Return [x, y] of the center of cell containing provided text 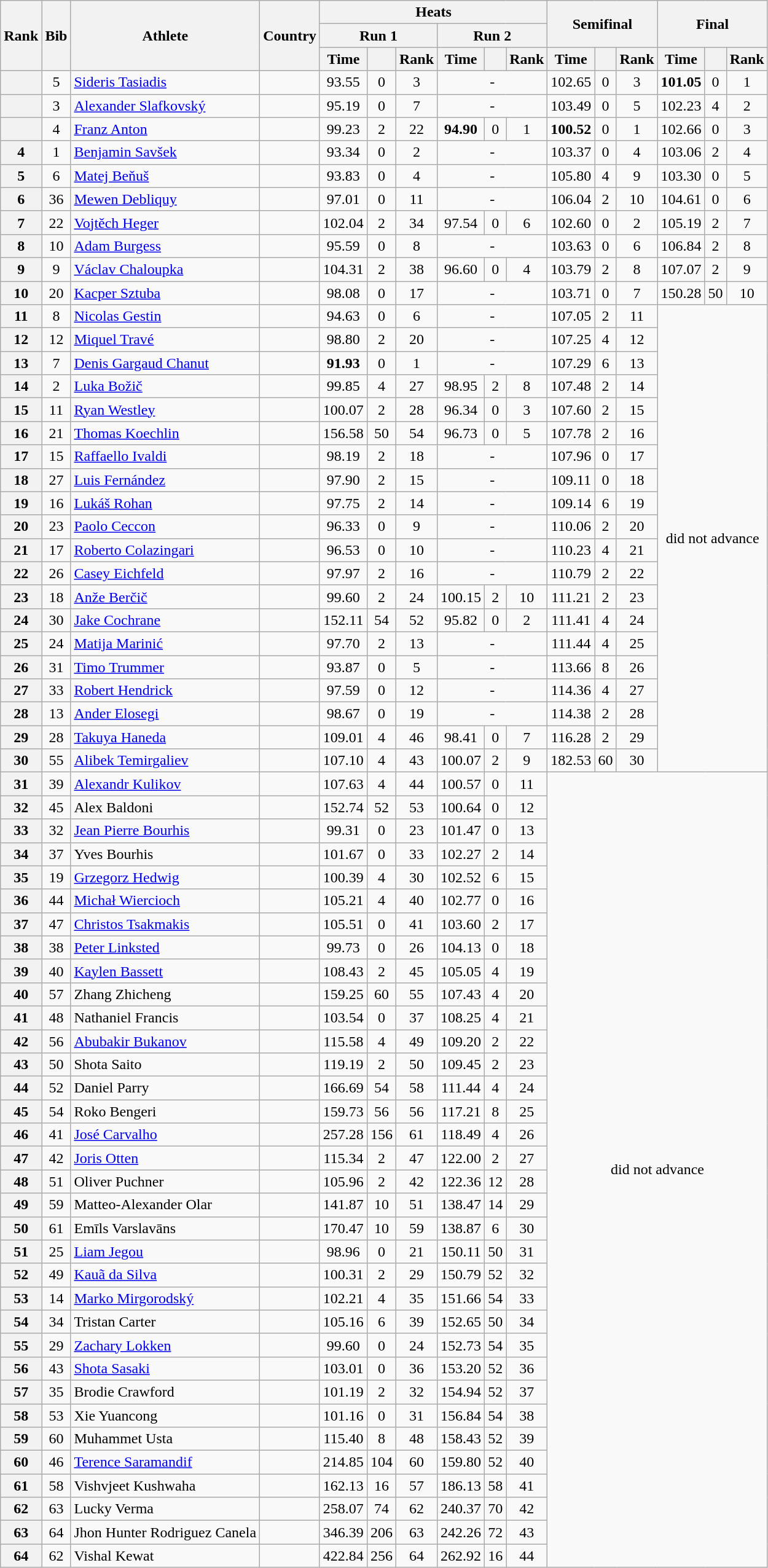
99.85 [343, 386]
105.96 [343, 1182]
98.96 [343, 1252]
Raffaello Ivaldi [165, 457]
98.80 [343, 340]
93.34 [343, 152]
105.05 [461, 971]
Michał Wiercioch [165, 901]
Oliver Puchner [165, 1182]
103.71 [571, 293]
104.31 [343, 269]
150.79 [461, 1275]
158.43 [461, 1439]
103.06 [681, 152]
Marko Mirgorodský [165, 1298]
152.65 [461, 1322]
258.07 [343, 1509]
Christos Tsakmakis [165, 924]
103.79 [571, 269]
Denis Gargaud Chanut [165, 363]
122.00 [461, 1158]
Grzegorz Hedwig [165, 877]
Vishal Kewat [165, 1556]
152.11 [343, 620]
156.84 [461, 1415]
104.13 [461, 947]
107.78 [571, 433]
214.85 [343, 1462]
107.10 [343, 761]
106.84 [681, 246]
159.73 [343, 1111]
Abubakir Bukanov [165, 1041]
Daniel Parry [165, 1088]
102.23 [681, 106]
101.67 [343, 854]
Miquel Travé [165, 340]
97.97 [343, 573]
Timo Trummer [165, 667]
101.47 [461, 831]
Run 1 [378, 36]
103.60 [461, 924]
Country [290, 36]
91.93 [343, 363]
Alex Baldoni [165, 807]
170.47 [343, 1228]
Kaylen Bassett [165, 971]
159.80 [461, 1462]
152.73 [461, 1345]
108.25 [461, 1017]
102.66 [681, 129]
Bib [57, 36]
Mewen Debliquy [165, 199]
72 [495, 1532]
Franz Anton [165, 129]
104.61 [681, 199]
100.64 [461, 807]
100.57 [461, 784]
119.19 [343, 1065]
Shota Sasaki [165, 1368]
Robert Hendrick [165, 691]
Emīls Varslavāns [165, 1228]
Run 2 [493, 36]
108.43 [343, 971]
105.51 [343, 924]
Alexander Slafkovský [165, 106]
97.70 [343, 643]
346.39 [343, 1532]
101.05 [681, 82]
Kacper Sztuba [165, 293]
101.16 [343, 1415]
Brodie Crawford [165, 1392]
Lucky Verma [165, 1509]
107.25 [571, 340]
Jhon Hunter Rodriguez Canela [165, 1532]
Adam Burgess [165, 246]
240.37 [461, 1509]
151.66 [461, 1298]
102.27 [461, 854]
Matija Marinić [165, 643]
Nathaniel Francis [165, 1017]
Liam Jegou [165, 1252]
105.19 [681, 222]
Sideris Tasiadis [165, 82]
262.92 [461, 1556]
Vishvjeet Kushwaha [165, 1486]
98.67 [343, 714]
Benjamin Savšek [165, 152]
206 [381, 1532]
97.75 [343, 503]
154.94 [461, 1392]
Jake Cochrane [165, 620]
109.11 [571, 480]
102.65 [571, 82]
Lukáš Rohan [165, 503]
99.73 [343, 947]
105.80 [571, 176]
107.60 [571, 410]
150.11 [461, 1252]
100.52 [571, 129]
109.01 [343, 737]
256 [381, 1556]
107.63 [343, 784]
116.28 [571, 737]
97.54 [461, 222]
122.36 [461, 1182]
98.95 [461, 386]
138.47 [461, 1205]
117.21 [461, 1111]
106.04 [571, 199]
109.45 [461, 1065]
96.53 [343, 550]
96.73 [461, 433]
110.06 [571, 527]
103.37 [571, 152]
257.28 [343, 1135]
Jean Pierre Bourhis [165, 831]
141.87 [343, 1205]
Takuya Haneda [165, 737]
Muhammet Usta [165, 1439]
Anže Berčič [165, 597]
110.79 [571, 573]
Terence Saramandif [165, 1462]
103.30 [681, 176]
138.87 [461, 1228]
166.69 [343, 1088]
162.13 [343, 1486]
107.29 [571, 363]
159.25 [343, 994]
70 [495, 1509]
114.38 [571, 714]
Shota Saito [165, 1065]
95.59 [343, 246]
115.40 [343, 1439]
Luis Fernández [165, 480]
96.60 [461, 269]
Casey Eichfeld [165, 573]
95.19 [343, 106]
Václav Chaloupka [165, 269]
94.63 [343, 316]
98.19 [343, 457]
Alexandr Kulikov [165, 784]
Athlete [165, 36]
Semifinal [602, 24]
186.13 [461, 1486]
114.36 [571, 691]
74 [381, 1509]
100.15 [461, 597]
107.07 [681, 269]
182.53 [571, 761]
103.01 [343, 1368]
107.43 [461, 994]
105.16 [343, 1322]
Heats [433, 12]
Thomas Koechlin [165, 433]
Roberto Colazingari [165, 550]
115.34 [343, 1158]
242.26 [461, 1532]
93.83 [343, 176]
Roko Bengeri [165, 1111]
94.90 [461, 129]
109.20 [461, 1041]
Zhang Zhicheng [165, 994]
Peter Linksted [165, 947]
Alibek Temirgaliev [165, 761]
Nicolas Gestin [165, 316]
102.52 [461, 877]
102.60 [571, 222]
97.59 [343, 691]
98.41 [461, 737]
152.74 [343, 807]
103.63 [571, 246]
100.31 [343, 1275]
110.23 [571, 550]
102.77 [461, 901]
99.23 [343, 129]
99.31 [343, 831]
118.49 [461, 1135]
150.28 [681, 293]
Matteo-Alexander Olar [165, 1205]
153.20 [461, 1368]
156.58 [343, 433]
101.19 [343, 1392]
111.41 [571, 620]
96.33 [343, 527]
95.82 [461, 620]
José Carvalho [165, 1135]
93.87 [343, 667]
Luka Božič [165, 386]
Final [713, 24]
Tristan Carter [165, 1322]
105.21 [343, 901]
100.39 [343, 877]
Vojtěch Heger [165, 222]
422.84 [343, 1556]
111.21 [571, 597]
98.08 [343, 293]
97.90 [343, 480]
115.58 [343, 1041]
107.05 [571, 316]
96.34 [461, 410]
Xie Yuancong [165, 1415]
103.49 [571, 106]
107.48 [571, 386]
Joris Otten [165, 1158]
Paolo Ceccon [165, 527]
102.04 [343, 222]
97.01 [343, 199]
109.14 [571, 503]
Yves Bourhis [165, 854]
113.66 [571, 667]
156 [381, 1135]
103.54 [343, 1017]
93.55 [343, 82]
Ander Elosegi [165, 714]
Matej Beňuš [165, 176]
104 [381, 1462]
102.21 [343, 1298]
Ryan Westley [165, 410]
Kauã da Silva [165, 1275]
107.96 [571, 457]
Zachary Lokken [165, 1345]
